Return [x, y] of the center of cell containing provided text 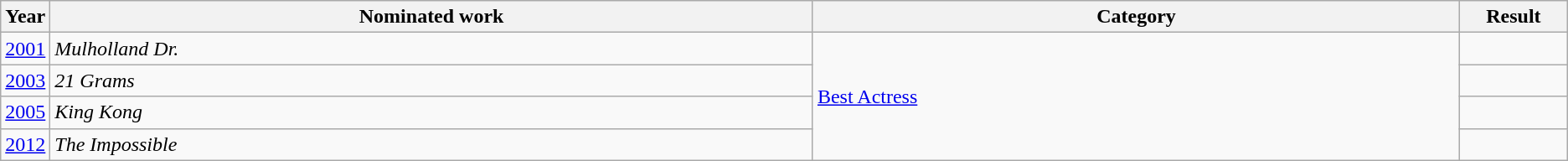
The Impossible [432, 144]
21 Grams [432, 80]
Category [1136, 17]
Mulholland Dr. [432, 49]
2005 [25, 112]
Nominated work [432, 17]
King Kong [432, 112]
2012 [25, 144]
2001 [25, 49]
2003 [25, 80]
Year [25, 17]
Best Actress [1136, 96]
Result [1514, 17]
